Return [X, Y] of the center of cell containing provided text 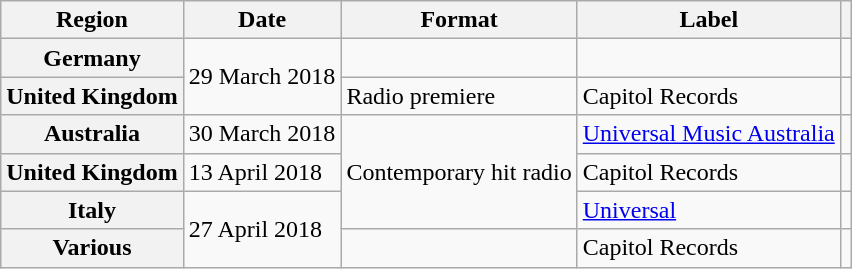
Universal Music Australia [708, 134]
13 April 2018 [262, 172]
Contemporary hit radio [459, 172]
29 March 2018 [262, 77]
Date [262, 20]
Region [92, 20]
Format [459, 20]
Universal [708, 210]
Italy [92, 210]
Label [708, 20]
30 March 2018 [262, 134]
Radio premiere [459, 96]
Germany [92, 58]
27 April 2018 [262, 229]
Australia [92, 134]
Various [92, 248]
